Scan for the cell matching the given text and deliver its [x, y] coordinate at center. 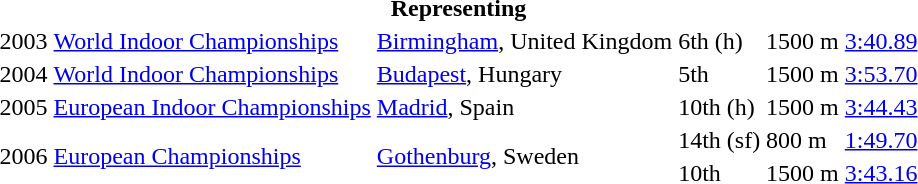
Budapest, Hungary [524, 74]
800 m [803, 140]
Birmingham, United Kingdom [524, 41]
14th (sf) [720, 140]
Madrid, Spain [524, 107]
10th (h) [720, 107]
6th (h) [720, 41]
5th [720, 74]
European Indoor Championships [212, 107]
